Return the [X, Y] coordinate for the center point of the cell that contains the specified text.  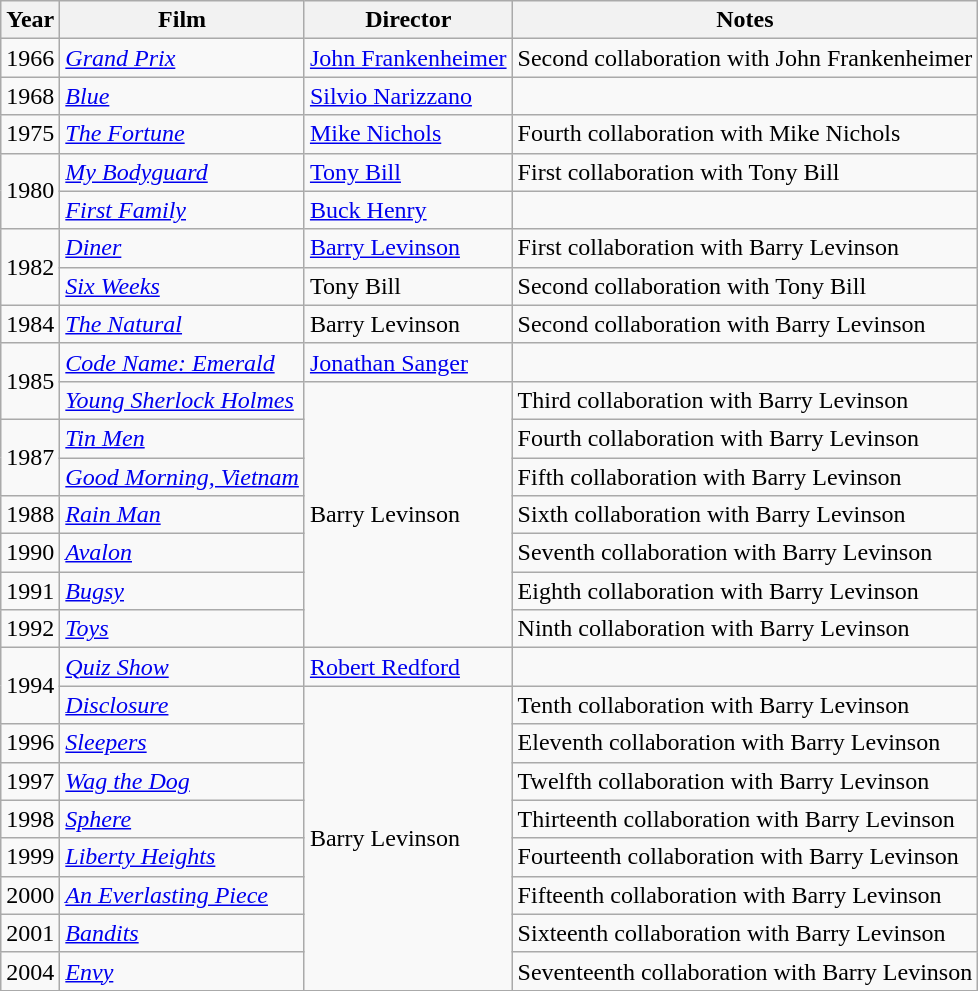
1990 [30, 553]
Rain Man [182, 515]
Ninth collaboration with Barry Levinson [745, 629]
Fifteenth collaboration with Barry Levinson [745, 895]
1984 [30, 324]
1975 [30, 134]
1980 [30, 191]
First Family [182, 210]
Grand Prix [182, 58]
Liberty Heights [182, 857]
Year [30, 20]
Bandits [182, 933]
Twelfth collaboration with Barry Levinson [745, 781]
1987 [30, 457]
Mike Nichols [408, 134]
Sphere [182, 819]
1992 [30, 629]
Sixteenth collaboration with Barry Levinson [745, 933]
My Bodyguard [182, 172]
Thirteenth collaboration with Barry Levinson [745, 819]
Code Name: Emerald [182, 362]
Jonathan Sanger [408, 362]
Notes [745, 20]
Bugsy [182, 591]
Fourth collaboration with Mike Nichols [745, 134]
1999 [30, 857]
First collaboration with Tony Bill [745, 172]
1968 [30, 96]
Quiz Show [182, 667]
Six Weeks [182, 286]
The Fortune [182, 134]
Fourth collaboration with Barry Levinson [745, 438]
Eleventh collaboration with Barry Levinson [745, 743]
Film [182, 20]
An Everlasting Piece [182, 895]
Robert Redford [408, 667]
1985 [30, 381]
Second collaboration with Tony Bill [745, 286]
Fourteenth collaboration with Barry Levinson [745, 857]
Sixth collaboration with Barry Levinson [745, 515]
Toys [182, 629]
1966 [30, 58]
Young Sherlock Holmes [182, 400]
Envy [182, 971]
Second collaboration with John Frankenheimer [745, 58]
Disclosure [182, 705]
Buck Henry [408, 210]
Blue [182, 96]
First collaboration with Barry Levinson [745, 248]
Good Morning, Vietnam [182, 477]
The Natural [182, 324]
Sleepers [182, 743]
Tin Men [182, 438]
Second collaboration with Barry Levinson [745, 324]
Director [408, 20]
Seventh collaboration with Barry Levinson [745, 553]
Tenth collaboration with Barry Levinson [745, 705]
1998 [30, 819]
John Frankenheimer [408, 58]
Third collaboration with Barry Levinson [745, 400]
Fifth collaboration with Barry Levinson [745, 477]
Diner [182, 248]
1988 [30, 515]
1997 [30, 781]
Seventeenth collaboration with Barry Levinson [745, 971]
1991 [30, 591]
1982 [30, 267]
Wag the Dog [182, 781]
2000 [30, 895]
2004 [30, 971]
2001 [30, 933]
Eighth collaboration with Barry Levinson [745, 591]
Avalon [182, 553]
1996 [30, 743]
1994 [30, 686]
Silvio Narizzano [408, 96]
